Capture the cell that displays the provided text and extract its (X, Y) central coordinate. 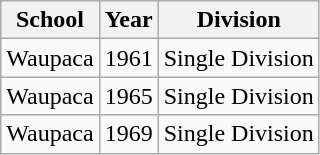
1961 (128, 58)
1969 (128, 134)
Year (128, 20)
Division (238, 20)
1965 (128, 96)
School (50, 20)
